Return (x, y) of the center of cell containing provided text 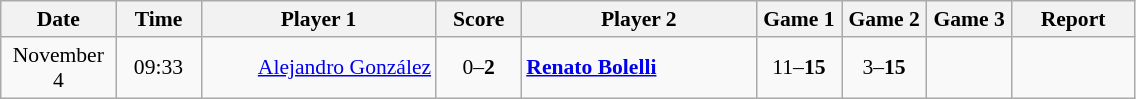
3–15 (884, 68)
Date (58, 19)
0–2 (478, 68)
Game 2 (884, 19)
09:33 (158, 68)
Renato Bolelli (638, 68)
Game 1 (798, 19)
Report (1074, 19)
Alejandro González (318, 68)
Player 2 (638, 19)
Player 1 (318, 19)
Game 3 (970, 19)
Score (478, 19)
11–15 (798, 68)
Time (158, 19)
November 4 (58, 68)
